Provide the [X, Y] coordinate of the cell's center where the given text is located.  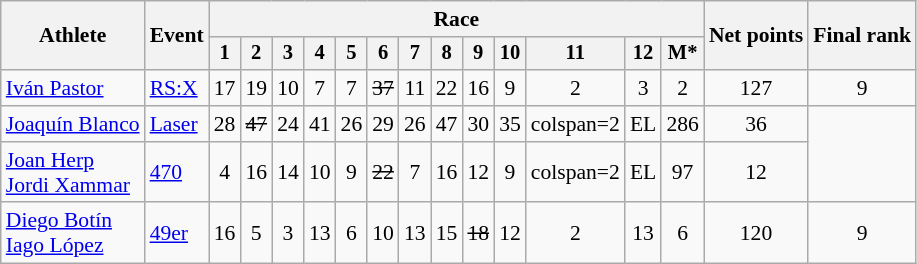
Iván Pastor [73, 88]
M* [682, 54]
30 [478, 124]
24 [288, 124]
97 [682, 172]
Athlete [73, 36]
41 [320, 124]
17 [225, 88]
18 [478, 234]
15 [447, 234]
127 [756, 88]
37 [383, 88]
8 [447, 54]
14 [288, 172]
1 [225, 54]
Joan HerpJordi Xammar [73, 172]
49er [177, 234]
Joaquín Blanco [73, 124]
29 [383, 124]
470 [177, 172]
Event [177, 36]
286 [682, 124]
Net points [756, 36]
120 [756, 234]
RS:X [177, 88]
Diego BotínIago López [73, 234]
Laser [177, 124]
35 [510, 124]
Race [456, 19]
28 [225, 124]
Final rank [862, 36]
36 [756, 124]
19 [256, 88]
